Return the [X, Y] coordinate for the center point of the cell that contains the specified text.  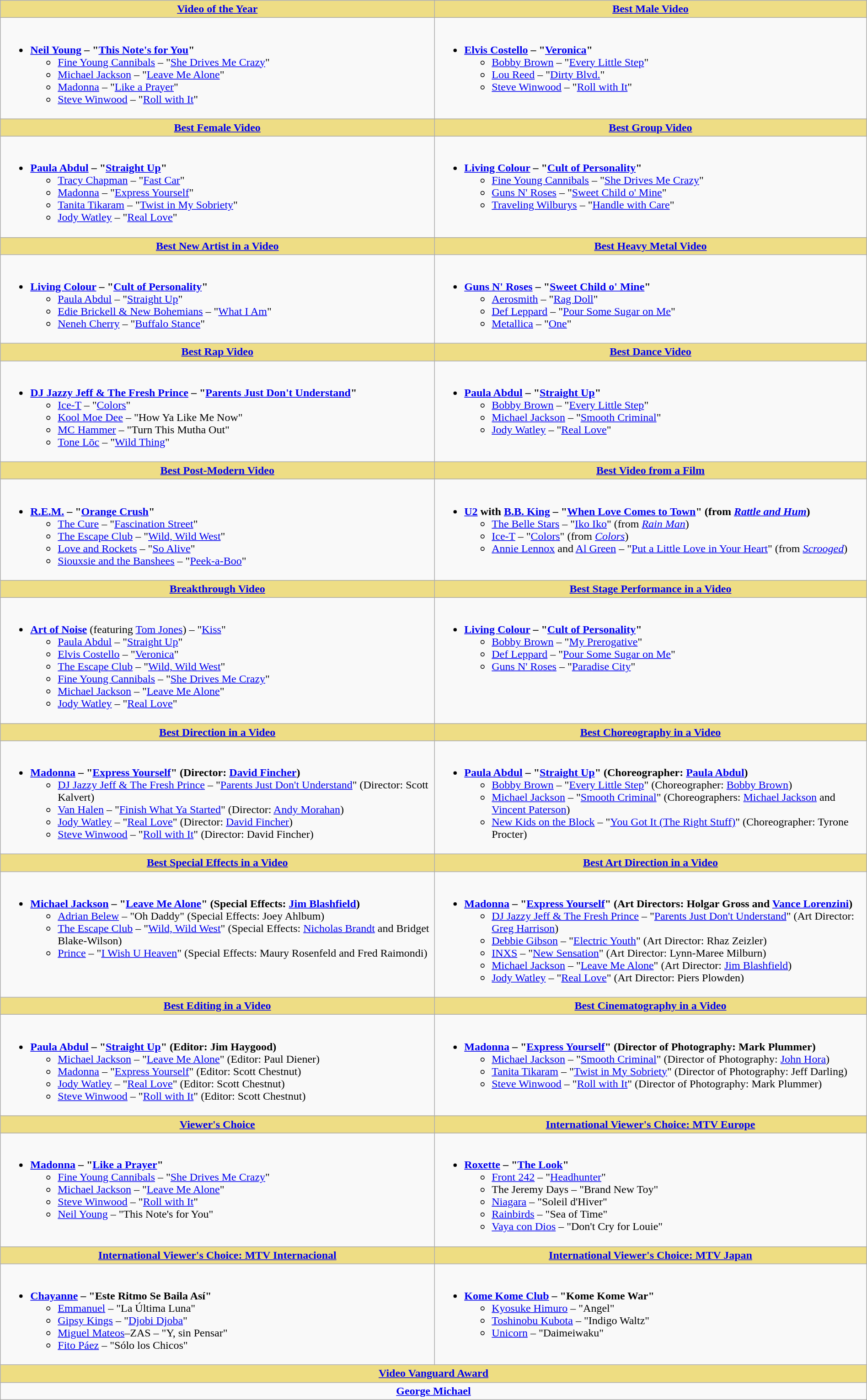
Best Editing in a Video [218, 1006]
Viewer's Choice [218, 1124]
Breakthrough Video [218, 589]
George Michael [433, 1391]
Best Cinematography in a Video [651, 1006]
Best Heavy Metal Video [651, 246]
Best Rap Video [218, 352]
Video of the Year [218, 9]
Living Colour – "Cult of Personality"Paula Abdul – "Straight Up"Edie Brickell & New Bohemians – "What I Am"Neneh Cherry – "Buffalo Stance" [218, 299]
Best Group Video [651, 128]
Best Direction in a Video [218, 732]
Best Art Direction in a Video [651, 863]
Best Choreography in a Video [651, 732]
Video Vanguard Award [433, 1373]
Best Female Video [218, 128]
Best Stage Performance in a Video [651, 589]
Best Video from a Film [651, 470]
Elvis Costello – "Veronica"Bobby Brown – "Every Little Step"Lou Reed – "Dirty Blvd."Steve Winwood – "Roll with It" [651, 69]
Best New Artist in a Video [218, 246]
Guns N' Roses – "Sweet Child o' Mine"Aerosmith – "Rag Doll"Def Leppard – "Pour Some Sugar on Me"Metallica – "One" [651, 299]
International Viewer's Choice: MTV Europe [651, 1124]
International Viewer's Choice: MTV Internacional [218, 1255]
Best Dance Video [651, 352]
Best Special Effects in a Video [218, 863]
Kome Kome Club – "Kome Kome War"Kyosuke Himuro – "Angel"Toshinobu Kubota – "Indigo Waltz"Unicorn – "Daimeiwaku" [651, 1315]
Best Male Video [651, 9]
Paula Abdul – "Straight Up"Tracy Chapman – "Fast Car"Madonna – "Express Yourself"Tanita Tikaram – "Twist in My Sobriety"Jody Watley – "Real Love" [218, 186]
International Viewer's Choice: MTV Japan [651, 1255]
Paula Abdul – "Straight Up"Bobby Brown – "Every Little Step"Michael Jackson – "Smooth Criminal"Jody Watley – "Real Love" [651, 411]
Best Post-Modern Video [218, 470]
Living Colour – "Cult of Personality"Bobby Brown – "My Prerogative"Def Leppard – "Pour Some Sugar on Me"Guns N' Roses – "Paradise City" [651, 660]
